Find where the given text appears and provide that cell's center as [x, y] coordinate. 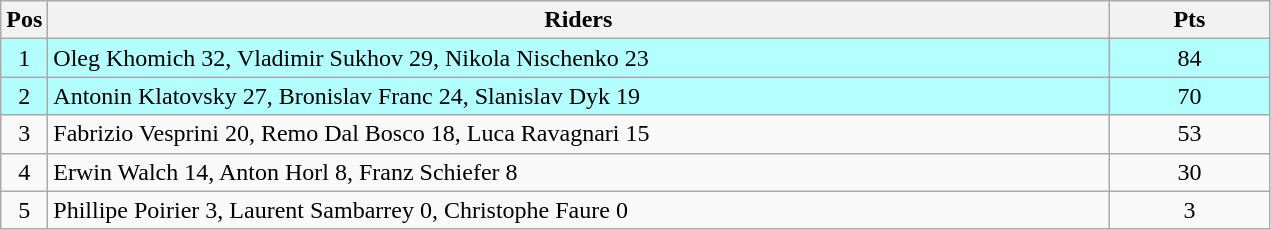
Pts [1190, 20]
Pos [24, 20]
Antonin Klatovsky 27, Bronislav Franc 24, Slanislav Dyk 19 [578, 96]
5 [24, 210]
53 [1190, 134]
70 [1190, 96]
30 [1190, 172]
Phillipe Poirier 3, Laurent Sambarrey 0, Christophe Faure 0 [578, 210]
Erwin Walch 14, Anton Horl 8, Franz Schiefer 8 [578, 172]
Fabrizio Vesprini 20, Remo Dal Bosco 18, Luca Ravagnari 15 [578, 134]
4 [24, 172]
84 [1190, 58]
Oleg Khomich 32, Vladimir Sukhov 29, Nikola Nischenko 23 [578, 58]
Riders [578, 20]
1 [24, 58]
2 [24, 96]
